Detect which cell encompasses the target text, then output its [X, Y] center coordinate. 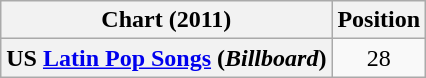
28 [379, 58]
Chart (2011) [166, 20]
Position [379, 20]
US Latin Pop Songs (Billboard) [166, 58]
